Scan for the cell matching the given text and deliver its (X, Y) coordinate at center. 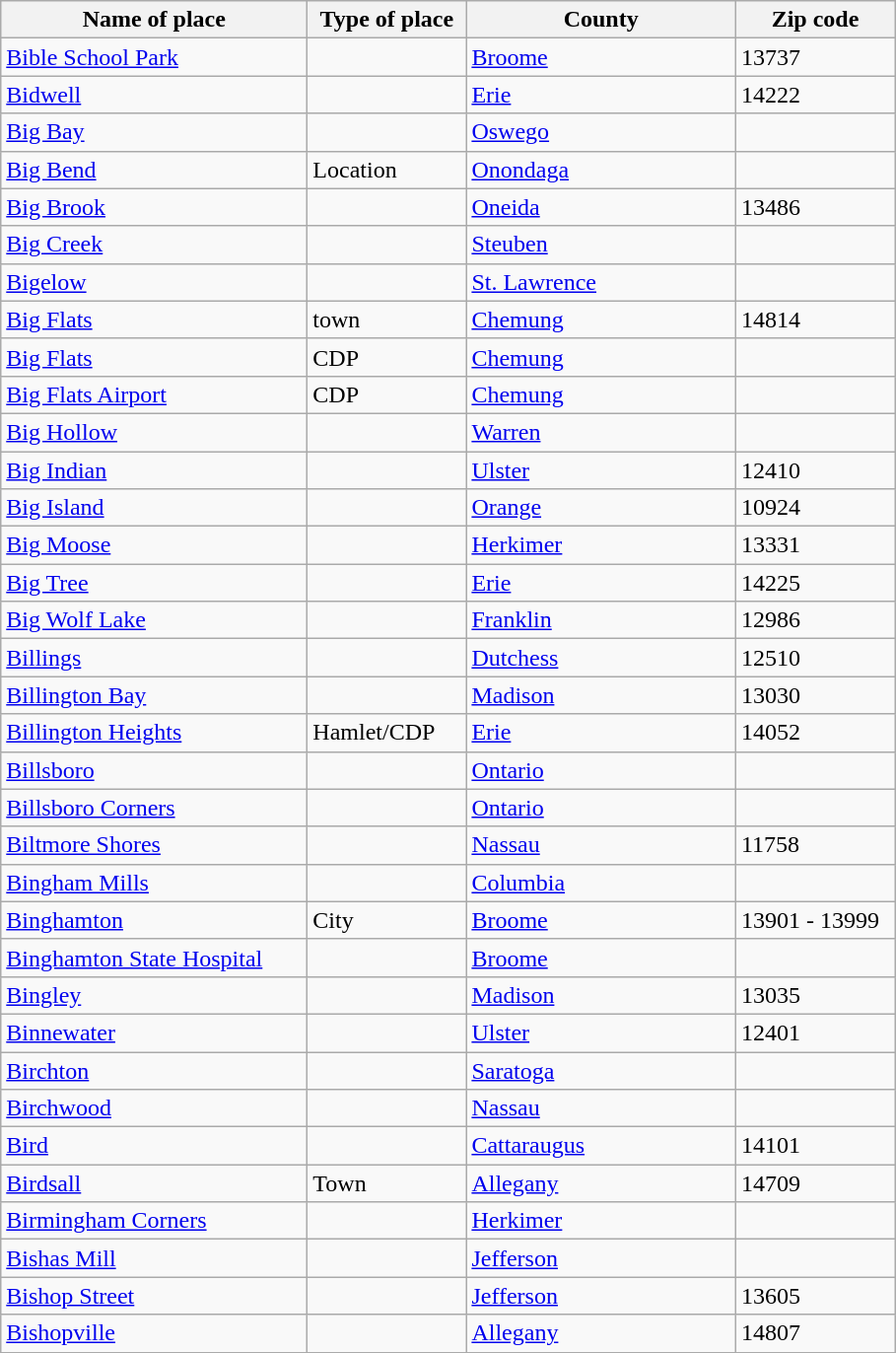
County (601, 20)
12510 (814, 658)
Big Flats Airport (154, 394)
12401 (814, 1033)
12410 (814, 470)
Billington Bay (154, 695)
Bigelow (154, 282)
Cattaraugus (601, 1146)
Big Moose (154, 545)
Dutchess (601, 658)
Bingham Mills (154, 883)
Zip code (814, 20)
Biltmore Shores (154, 845)
Big Island (154, 508)
Bird (154, 1146)
13486 (814, 207)
Billsboro (154, 770)
City (386, 920)
Big Brook (154, 207)
Name of place (154, 20)
St. Lawrence (601, 282)
Orange (601, 508)
Billings (154, 658)
13030 (814, 695)
Binghamton (154, 920)
Bidwell (154, 95)
Town (386, 1183)
Oswego (601, 132)
13331 (814, 545)
Bishopville (154, 1333)
Binnewater (154, 1033)
Franklin (601, 620)
Hamlet/CDP (386, 733)
14225 (814, 583)
Birchton (154, 1070)
Big Bay (154, 132)
Birchwood (154, 1108)
14052 (814, 733)
Big Creek (154, 245)
13035 (814, 995)
Type of place (386, 20)
11758 (814, 845)
Big Indian (154, 470)
Billington Heights (154, 733)
Bible School Park (154, 57)
Columbia (601, 883)
14807 (814, 1333)
Big Tree (154, 583)
Big Wolf Lake (154, 620)
14222 (814, 95)
14709 (814, 1183)
13737 (814, 57)
Saratoga (601, 1070)
Birdsall (154, 1183)
Bishas Mill (154, 1258)
10924 (814, 508)
Birmingham Corners (154, 1221)
14814 (814, 320)
Binghamton State Hospital (154, 958)
13901 - 13999 (814, 920)
Big Hollow (154, 432)
13605 (814, 1296)
town (386, 320)
Warren (601, 432)
Billsboro Corners (154, 808)
Onondaga (601, 170)
14101 (814, 1146)
Big Bend (154, 170)
Oneida (601, 207)
Steuben (601, 245)
Location (386, 170)
Bingley (154, 995)
12986 (814, 620)
Bishop Street (154, 1296)
